Detect which cell encompasses the target text, then output its [x, y] center coordinate. 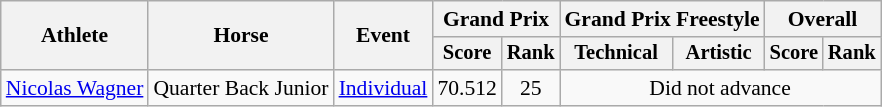
Event [384, 36]
Artistic [719, 54]
70.512 [466, 88]
Nicolas Wagner [75, 88]
Athlete [75, 36]
Did not advance [720, 88]
Horse [240, 36]
Individual [384, 88]
25 [531, 88]
Grand Prix [496, 19]
Quarter Back Junior [240, 88]
Technical [616, 54]
Overall [823, 19]
Grand Prix Freestyle [662, 19]
